Find where the given text appears and provide that cell's center as (x, y) coordinate. 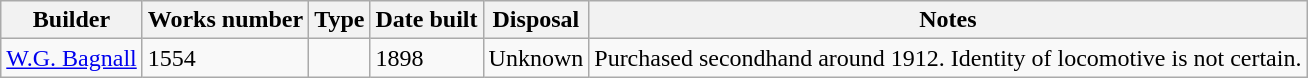
Date built (426, 20)
Type (340, 20)
Disposal (536, 20)
Works number (225, 20)
W.G. Bagnall (72, 58)
1554 (225, 58)
Notes (948, 20)
Purchased secondhand around 1912. Identity of locomotive is not certain. (948, 58)
Unknown (536, 58)
1898 (426, 58)
Builder (72, 20)
